Pinpoint the cell where the given text exists, returning its (X, Y) midpoint coordinate. 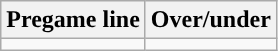
Over/under (210, 20)
Pregame line (74, 20)
